Output the (x, y) coordinate of the center of the cell containing the given text.  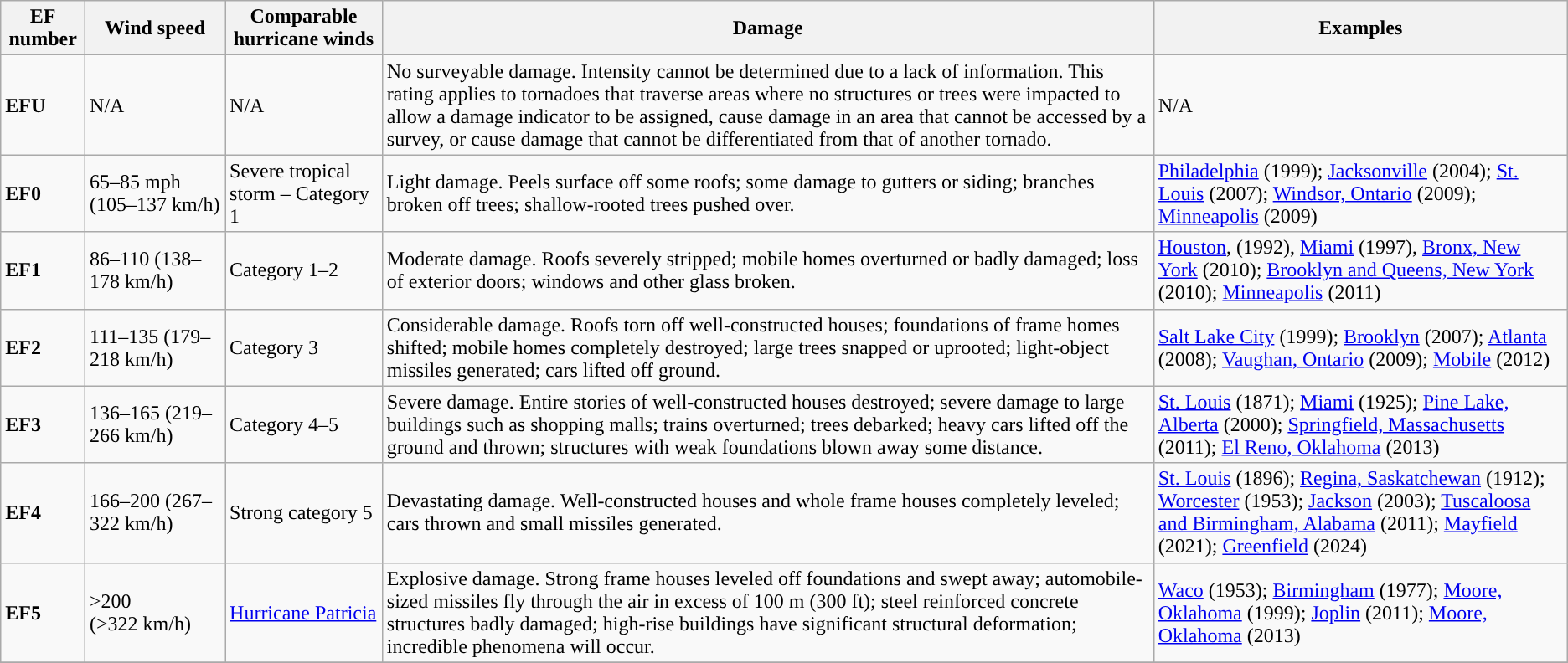
St. Louis (1871); Miami (1925); Pine Lake, Alberta (2000); Springfield, Massachusetts (2011); El Reno, Oklahoma (2013) (1360, 424)
86–110 (138–178 km/h) (156, 270)
Light damage. Peels surface off some roofs; some damage to gutters or siding; branches broken off trees; shallow-rooted trees pushed over. (767, 193)
Devastating damage. Well-constructed houses and whole frame houses completely leveled; cars thrown and small missiles generated. (767, 512)
>200 (>322 km/h) (156, 613)
Examples (1360, 28)
Damage (767, 28)
Category 3 (304, 347)
EF4 (44, 512)
Hurricane Patricia (304, 613)
Category 1–2 (304, 270)
136–165 (219–266 km/h) (156, 424)
111–135 (179–218 km/h) (156, 347)
EF0 (44, 193)
EF number (44, 28)
EF3 (44, 424)
65–85 mph (105–137 km/h) (156, 193)
166–200 (267–322 km/h) (156, 512)
EF1 (44, 270)
Severe tropical storm – Category 1 (304, 193)
EF5 (44, 613)
Salt Lake City (1999); Brooklyn (2007); Atlanta (2008); Vaughan, Ontario (2009); Mobile (2012) (1360, 347)
EFU (44, 105)
Comparable hurricane winds (304, 28)
EF2 (44, 347)
Philadelphia (1999); Jacksonville (2004); St. Louis (2007); Windsor, Ontario (2009); Minneapolis (2009) (1360, 193)
Moderate damage. Roofs severely stripped; mobile homes overturned or badly damaged; loss of exterior doors; windows and other glass broken. (767, 270)
Category 4–5 (304, 424)
Waco (1953); Birmingham (1977); Moore, Oklahoma (1999); Joplin (2011); Moore, Oklahoma (2013) (1360, 613)
Strong category 5 (304, 512)
Houston, (1992), Miami (1997), Bronx, New York (2010); Brooklyn and Queens, New York (2010); Minneapolis (2011) (1360, 270)
Wind speed (156, 28)
